Pinpoint the cell where the given text exists, returning its (X, Y) midpoint coordinate. 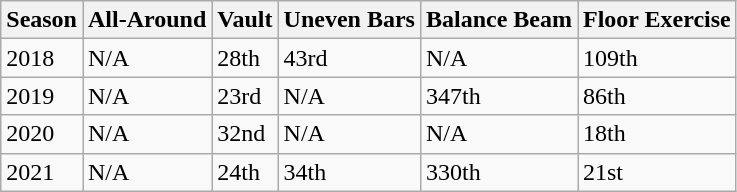
43rd (349, 58)
347th (498, 96)
24th (245, 172)
All-Around (146, 20)
Season (42, 20)
2021 (42, 172)
86th (658, 96)
109th (658, 58)
21st (658, 172)
23rd (245, 96)
18th (658, 134)
34th (349, 172)
330th (498, 172)
Balance Beam (498, 20)
Uneven Bars (349, 20)
2018 (42, 58)
Floor Exercise (658, 20)
2019 (42, 96)
32nd (245, 134)
28th (245, 58)
Vault (245, 20)
2020 (42, 134)
